From the cell containing the given text, extract its center point as (X, Y) coordinate. 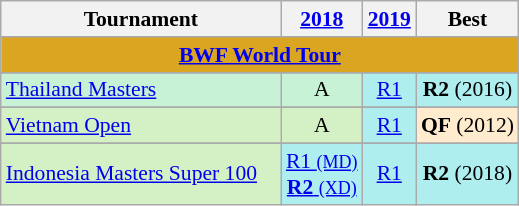
2018 (322, 19)
R1 (MD) R2 (XD) (322, 174)
Thailand Masters (141, 90)
QF (2012) (468, 126)
BWF World Tour (260, 55)
R2 (2016) (468, 90)
Tournament (141, 19)
R2 (2018) (468, 174)
Best (468, 19)
Vietnam Open (141, 126)
Indonesia Masters Super 100 (141, 174)
2019 (390, 19)
